Extract the [X, Y] coordinate from the center of the cell holding the provided text.  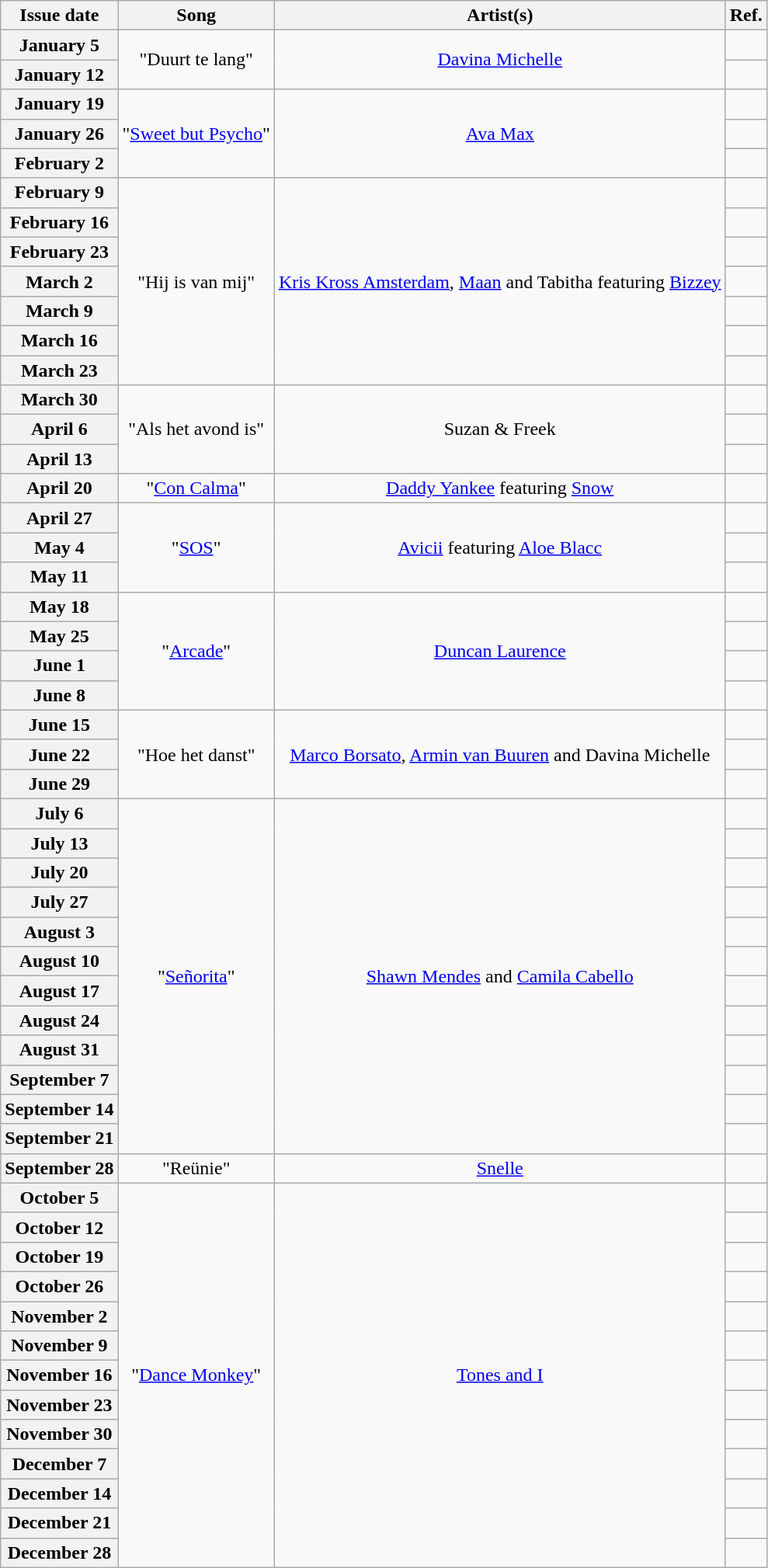
Ref. [745, 16]
"Hoe het danst" [196, 754]
November 30 [59, 1434]
February 23 [59, 252]
January 19 [59, 104]
May 11 [59, 577]
April 27 [59, 518]
August 17 [59, 991]
December 7 [59, 1464]
August 31 [59, 1050]
September 28 [59, 1168]
November 23 [59, 1405]
June 15 [59, 725]
"Dance Monkey" [196, 1375]
"Als het avond is" [196, 429]
"Reünie" [196, 1168]
July 13 [59, 843]
September 21 [59, 1139]
Tones and I [500, 1375]
"Señorita" [196, 975]
July 20 [59, 873]
June 29 [59, 784]
Snelle [500, 1168]
Song [196, 16]
"SOS" [196, 548]
Issue date [59, 16]
August 24 [59, 1020]
Daddy Yankee featuring Snow [500, 488]
August 10 [59, 961]
Duncan Laurence [500, 651]
October 19 [59, 1257]
May 25 [59, 636]
Davina Michelle [500, 60]
April 6 [59, 429]
March 2 [59, 281]
November 9 [59, 1346]
January 5 [59, 45]
"Hij is van mij" [196, 281]
November 16 [59, 1375]
March 16 [59, 340]
November 2 [59, 1316]
July 6 [59, 813]
February 2 [59, 163]
Avicii featuring Aloe Blacc [500, 548]
"Duurt te lang" [196, 60]
Kris Kross Amsterdam, Maan and Tabitha featuring Bizzey [500, 281]
August 3 [59, 932]
February 16 [59, 222]
December 14 [59, 1493]
January 26 [59, 134]
February 9 [59, 193]
September 14 [59, 1109]
"Sweet but Psycho" [196, 134]
April 13 [59, 459]
October 5 [59, 1198]
March 30 [59, 400]
October 12 [59, 1227]
March 23 [59, 370]
June 22 [59, 754]
Ava Max [500, 134]
"Con Calma" [196, 488]
October 26 [59, 1286]
January 12 [59, 75]
September 7 [59, 1080]
"Arcade" [196, 651]
Suzan & Freek [500, 429]
July 27 [59, 902]
Shawn Mendes and Camila Cabello [500, 975]
Artist(s) [500, 16]
April 20 [59, 488]
December 21 [59, 1523]
May 18 [59, 607]
June 8 [59, 695]
Marco Borsato, Armin van Buuren and Davina Michelle [500, 754]
March 9 [59, 311]
May 4 [59, 548]
June 1 [59, 666]
December 28 [59, 1552]
